Pinpoint the cell where the given text exists, returning its [x, y] midpoint coordinate. 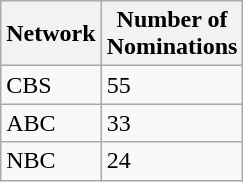
CBS [51, 85]
24 [172, 161]
33 [172, 123]
Network [51, 34]
NBC [51, 161]
ABC [51, 123]
55 [172, 85]
Number ofNominations [172, 34]
